Identify which cell holds the provided text, then report its (X, Y) central coordinate. 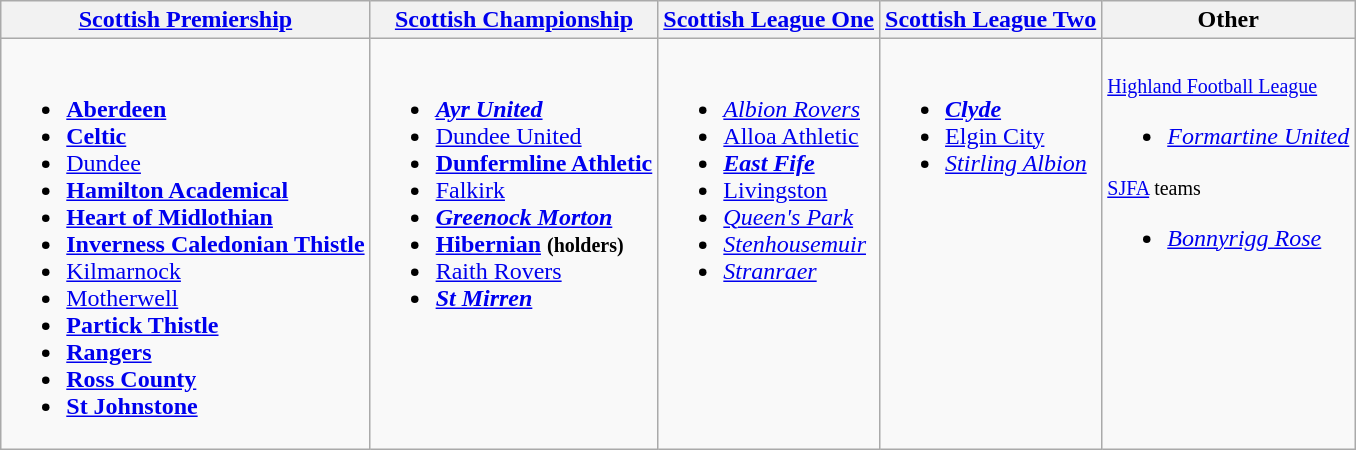
Ayr UnitedDundee UnitedDunfermline AthleticFalkirkGreenock MortonHibernian (holders)Raith RoversSt Mirren (514, 244)
Scottish Premiership (186, 20)
Highland Football LeagueFormartine UnitedSJFA teamsBonnyrigg Rose (1228, 244)
ClydeElgin CityStirling Albion (991, 244)
Albion RoversAlloa AthleticEast FifeLivingstonQueen's ParkStenhousemuirStranraer (769, 244)
Scottish League Two (991, 20)
Other (1228, 20)
Scottish League One (769, 20)
Scottish Championship (514, 20)
